From the cell containing the given text, extract its center point as [X, Y] coordinate. 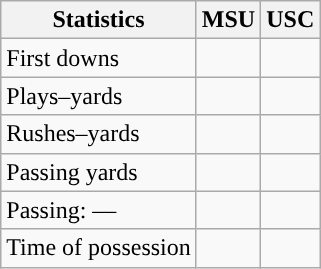
Passing: –– [99, 210]
Passing yards [99, 172]
Rushes–yards [99, 134]
USC [290, 20]
First downs [99, 58]
Statistics [99, 20]
Plays–yards [99, 96]
MSU [228, 20]
Time of possession [99, 248]
